For the text-containing cell, return its midpoint in (X, Y) coordinate format. 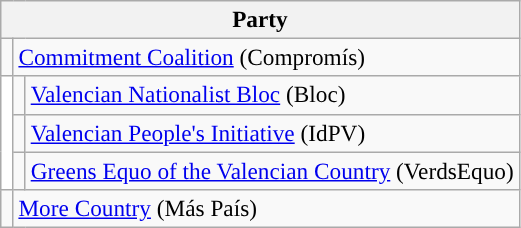
Greens Equo of the Valencian Country (VerdsEquo) (272, 170)
Commitment Coalition (Compromís) (266, 57)
Party (260, 19)
Valencian People's Initiative (IdPV) (272, 133)
Valencian Nationalist Bloc (Bloc) (272, 95)
More Country (Más País) (266, 208)
